Scan for the cell matching the given text and deliver its [X, Y] coordinate at center. 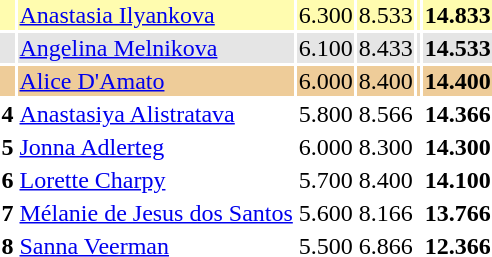
5 [8, 147]
7 [8, 213]
Mélanie de Jesus dos Santos [156, 213]
5.600 [326, 213]
6.100 [326, 48]
Lorette Charpy [156, 180]
5.700 [326, 180]
5.800 [326, 114]
14.100 [458, 180]
6.300 [326, 15]
Angelina Melnikova [156, 48]
8.433 [386, 48]
14.400 [458, 81]
Jonna Adlerteg [156, 147]
8.300 [386, 147]
14.366 [458, 114]
8.566 [386, 114]
14.533 [458, 48]
Alice D'Amato [156, 81]
Anastasia Ilyankova [156, 15]
14.300 [458, 147]
6 [8, 180]
Anastasiya Alistratava [156, 114]
8.533 [386, 15]
4 [8, 114]
13.766 [458, 213]
8.166 [386, 213]
14.833 [458, 15]
